Return the [x, y] coordinate for the center point of the cell that contains the specified text.  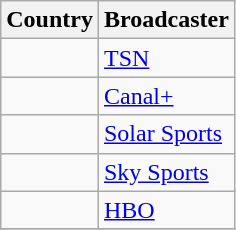
TSN [166, 58]
HBO [166, 210]
Sky Sports [166, 172]
Solar Sports [166, 134]
Canal+ [166, 96]
Country [50, 20]
Broadcaster [166, 20]
